Find where the given text appears and provide that cell's center as [x, y] coordinate. 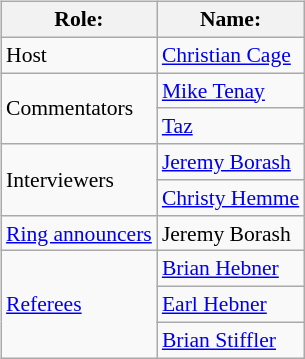
Referees [79, 304]
Ring announcers [79, 233]
Christian Cage [230, 55]
Christy Hemme [230, 198]
Role: [79, 20]
Brian Hebner [230, 269]
Earl Hebner [230, 305]
Interviewers [79, 180]
Name: [230, 20]
Taz [230, 126]
Commentators [79, 108]
Host [79, 55]
Brian Stiffler [230, 340]
Mike Tenay [230, 91]
